Extract the (x, y) coordinate from the center of the cell holding the provided text.  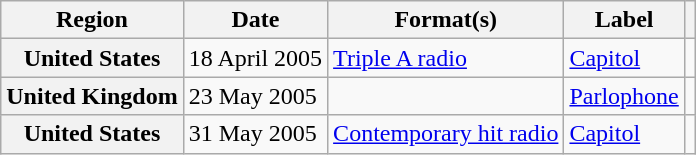
18 April 2005 (255, 58)
Contemporary hit radio (446, 134)
23 May 2005 (255, 96)
Region (92, 20)
Format(s) (446, 20)
Parlophone (624, 96)
Date (255, 20)
Triple A radio (446, 58)
Label (624, 20)
31 May 2005 (255, 134)
United Kingdom (92, 96)
